For the text-containing cell, return its midpoint in (x, y) coordinate format. 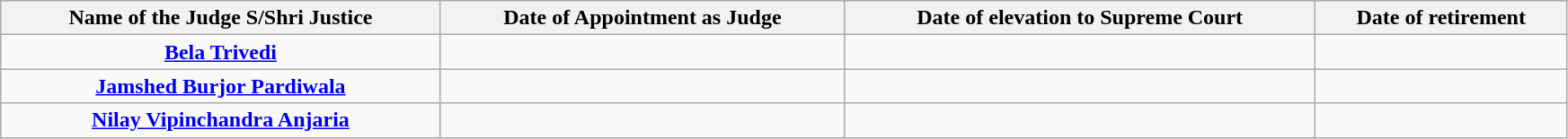
Bela Trivedi (221, 52)
Date of retirement (1441, 18)
Jamshed Burjor Pardiwala (221, 86)
Date of elevation to Supreme Court (1080, 18)
Nilay Vipinchandra Anjaria (221, 120)
Name of the Judge S/Shri Justice (221, 18)
Date of Appointment as Judge (642, 18)
